Locate the cell with the specified text and output its (x, y) center coordinate. 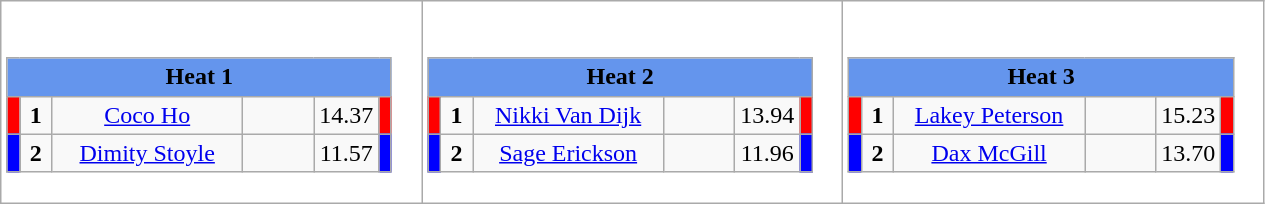
Heat 1 1 Coco Ho 14.37 2 Dimity Stoyle 11.57 (212, 102)
14.37 (346, 115)
Heat 2 1 Nikki Van Dijk 13.94 2 Sage Erickson 11.96 (632, 102)
Coco Ho (148, 115)
15.23 (1188, 115)
Dimity Stoyle (148, 153)
Heat 2 (620, 77)
13.70 (1188, 153)
Heat 3 (1041, 77)
13.94 (768, 115)
Lakey Peterson (990, 115)
Sage Erickson (568, 153)
11.96 (768, 153)
Heat 1 (199, 77)
Nikki Van Dijk (568, 115)
11.57 (346, 153)
Dax McGill (990, 153)
Heat 3 1 Lakey Peterson 15.23 2 Dax McGill 13.70 (1054, 102)
